From the cell containing the given text, extract its center point as (x, y) coordinate. 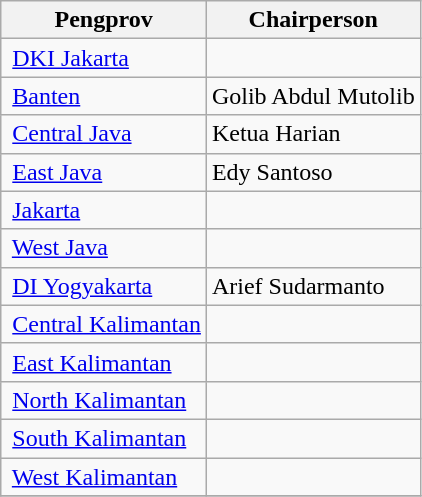
South Kalimantan (104, 438)
Ketua Harian (313, 134)
Central Kalimantan (104, 324)
DI Yogyakarta (104, 286)
North Kalimantan (104, 400)
East Kalimantan (104, 362)
Jakarta (104, 210)
West Java (104, 248)
Pengprov (104, 20)
Golib Abdul Mutolib (313, 96)
Arief Sudarmanto (313, 286)
Edy Santoso (313, 172)
Central Java (104, 134)
Chairperson (313, 20)
West Kalimantan (104, 477)
DKI Jakarta (104, 58)
East Java (104, 172)
Banten (104, 96)
